Provide the [x, y] coordinate of the cell's center where the given text is located.  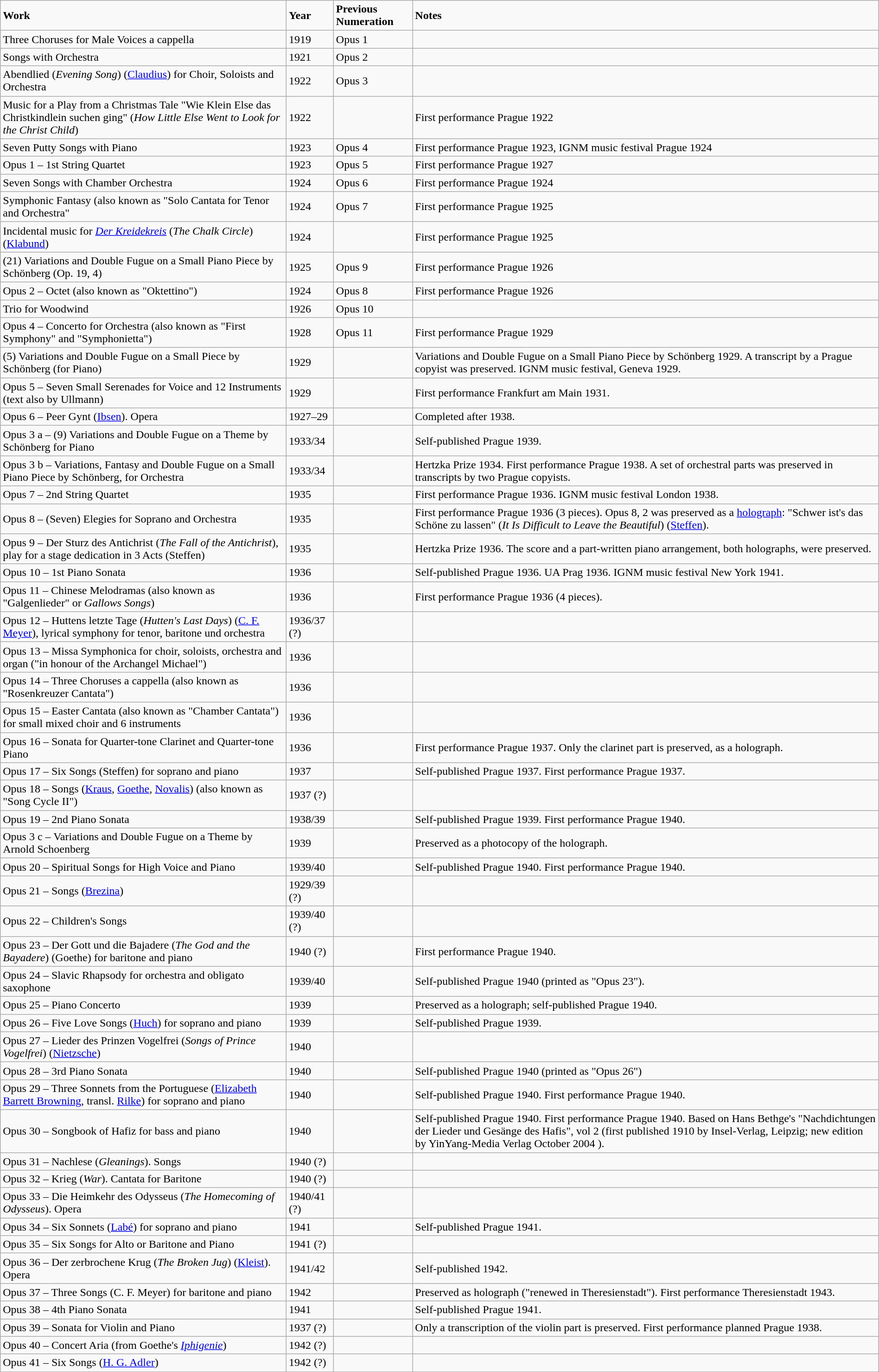
Hertzka Prize 1936. The score and a part-written piano arrangement, both holographs, were preserved. [645, 549]
1942 [310, 1292]
Opus 5 – Seven Small Serenades for Voice and 12 Instruments (text also by Ullmann) [144, 393]
1927–29 [310, 417]
1939/40 (?) [310, 921]
Opus 22 – Children's Songs [144, 921]
1928 [310, 333]
Opus 3 b – Variations, Fantasy and Double Fugue on a Small Piano Piece by Schönberg, for Orchestra [144, 471]
Year [310, 16]
1921 [310, 57]
Opus 14 – Three Choruses a cappella (also known as "Rosenkreuzer Cantata") [144, 687]
Trio for Woodwind [144, 308]
Opus 33 – Die Heimkehr des Odysseus (The Homecoming of Odysseus). Opera [144, 1203]
First performance Prague 1922 [645, 117]
Opus 6 [373, 183]
1936/37 (?) [310, 627]
Opus 2 – Octet (also known as "Oktettino") [144, 291]
Songs with Orchestra [144, 57]
Completed after 1938. [645, 417]
1937 [310, 772]
Opus 38 – 4th Piano Sonata [144, 1310]
Opus 30 – Songbook of Hafiz for bass and piano [144, 1131]
First performance Prague 1924 [645, 183]
Opus 32 – Krieg (War). Cantata for Baritone [144, 1179]
1941 (?) [310, 1244]
Opus 7 [373, 207]
Opus 4 [373, 147]
Opus 24 – Slavic Rhapsody for orchestra and obligato saxophone [144, 981]
Opus 15 – Easter Cantata (also known as "Chamber Cantata") for small mixed choir and 6 instruments [144, 717]
Opus 34 – Six Sonnets (Labé) for soprano and piano [144, 1227]
Symphonic Fantasy (also known as "Solo Cantata for Tenor and Orchestra" [144, 207]
Opus 39 – Sonata for Violin and Piano [144, 1327]
Opus 3 a – (9) Variations and Double Fugue on a Theme by Schönberg for Piano [144, 440]
First performance Prague 1936 (4 pieces). [645, 596]
Previous Numeration [373, 16]
Music for a Play from a Christmas Tale "Wie Klein Else das Christkindlein suchen ging" (How Little Else Went to Look for the Christ Child) [144, 117]
Opus 5 [373, 165]
(5) Variations and Double Fugue on a Small Piece by Schönberg (for Piano) [144, 363]
First performance Prague 1927 [645, 165]
Opus 40 – Concert Aria (from Goethe's Iphigenie) [144, 1345]
1940/41 (?) [310, 1203]
First performance Prague 1936. IGNM music festival London 1938. [645, 495]
Three Choruses for Male Voices a cappella [144, 39]
Work [144, 16]
Preserved as a photocopy of the holograph. [645, 843]
Opus 8 – (Seven) Elegies for Soprano and Orchestra [144, 518]
Opus 9 [373, 267]
Opus 20 – Spiritual Songs for High Voice and Piano [144, 867]
Opus 36 – Der zerbrochene Krug (The Broken Jug) (Kleist). Opera [144, 1269]
1941/42 [310, 1269]
Opus 26 – Five Love Songs (Huch) for soprano and piano [144, 1023]
Self-published Prague 1939. First performance Prague 1940. [645, 819]
Opus 28 – 3rd Piano Sonata [144, 1071]
1925 [310, 267]
Self-published 1942. [645, 1269]
1926 [310, 308]
Opus 11 – Chinese Melodramas (also known as "Galgenlieder" or Gallows Songs) [144, 596]
Preserved as a holograph; self-published Prague 1940. [645, 1005]
Opus 16 – Sonata for Quarter-tone Clarinet and Quarter-tone Piano [144, 747]
Seven Putty Songs with Piano [144, 147]
Opus 8 [373, 291]
Opus 4 – Concerto for Orchestra (also known as "First Symphony" and "Symphonietta") [144, 333]
Opus 11 [373, 333]
First performance Prague 1940. [645, 951]
Opus 29 – Three Sonnets from the Portuguese (Elizabeth Barrett Browning, transl. Rilke) for soprano and piano [144, 1094]
Preserved as holograph ("renewed in Theresienstadt"). First performance Theresienstadt 1943. [645, 1292]
Opus 41 – Six Songs (H. G. Adler) [144, 1363]
Opus 6 – Peer Gynt (Ibsen). Opera [144, 417]
Opus 17 – Six Songs (Steffen) for soprano and piano [144, 772]
Opus 35 – Six Songs for Alto or Baritone and Piano [144, 1244]
Opus 13 – Missa Symphonica for choir, soloists, orchestra and organ ("in honour of the Archangel Michael") [144, 657]
Opus 3 c – Variations and Double Fugue on a Theme by Arnold Schoenberg [144, 843]
Hertzka Prize 1934. First performance Prague 1938. A set of orchestral parts was preserved in transcripts by two Prague copyists. [645, 471]
1938/39 [310, 819]
Opus 2 [373, 57]
First performance Prague 1937. Only the clarinet part is preserved, as a holograph. [645, 747]
First performance Prague 1923, IGNM music festival Prague 1924 [645, 147]
Opus 1 – 1st String Quartet [144, 165]
1919 [310, 39]
Only a transcription of the violin part is preserved. First performance planned Prague 1938. [645, 1327]
Opus 9 – Der Sturz des Antichrist (The Fall of the Antichrist), play for a stage dedication in 3 Acts (Steffen) [144, 549]
Notes [645, 16]
Self-published Prague 1937. First performance Prague 1937. [645, 772]
Self-published Prague 1940 (printed as "Opus 26") [645, 1071]
Opus 10 – 1st Piano Sonata [144, 573]
Opus 25 – Piano Concerto [144, 1005]
Opus 37 – Three Songs (C. F. Meyer) for baritone and piano [144, 1292]
Self-published Prague 1936. UA Prag 1936. IGNM music festival New York 1941. [645, 573]
Opus 23 – Der Gott und die Bajadere (The God and the Bayadere) (Goethe) for baritone and piano [144, 951]
Abendlied (Evening Song) (Claudius) for Choir, Soloists and Orchestra [144, 81]
Opus 31 – Nachlese (Gleanings). Songs [144, 1161]
Opus 3 [373, 81]
Opus 21 – Songs (Brezina) [144, 891]
Opus 18 – Songs (Kraus, Goethe, Novalis) (also known as "Song Cycle II") [144, 796]
Incidental music for Der Kreidekreis (The Chalk Circle) (Klabund) [144, 236]
First performance Prague 1929 [645, 333]
Opus 19 – 2nd Piano Sonata [144, 819]
Self-published Prague 1940 (printed as "Opus 23"). [645, 981]
Opus 7 – 2nd String Quartet [144, 495]
Opus 10 [373, 308]
Opus 1 [373, 39]
First performance Frankfurt am Main 1931. [645, 393]
Opus 27 – Lieder des Prinzen Vogelfrei (Songs of Prince Vogelfrei) (Nietzsche) [144, 1047]
(21) Variations and Double Fugue on a Small Piano Piece by Schönberg (Op. 19, 4) [144, 267]
Seven Songs with Chamber Orchestra [144, 183]
Opus 12 – Huttens letzte Tage (Hutten's Last Days) (C. F. Meyer), lyrical symphony for tenor, baritone und orchestra [144, 627]
1929/39 (?) [310, 891]
